Output the (x, y) coordinate of the center of the cell containing the given text.  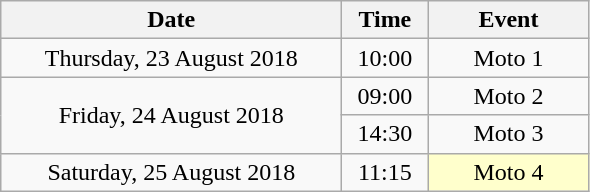
Date (172, 20)
Moto 1 (508, 58)
Friday, 24 August 2018 (172, 115)
14:30 (385, 134)
Time (385, 20)
Saturday, 25 August 2018 (172, 172)
10:00 (385, 58)
Moto 3 (508, 134)
Event (508, 20)
Moto 4 (508, 172)
Moto 2 (508, 96)
Thursday, 23 August 2018 (172, 58)
11:15 (385, 172)
09:00 (385, 96)
